Extract the (x, y) coordinate from the center of the cell holding the provided text.  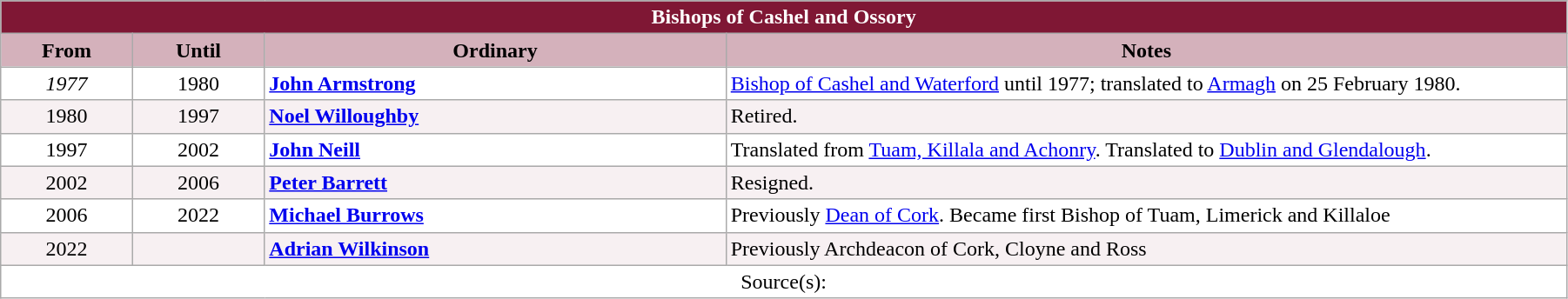
Previously Archdeacon of Cork, Cloyne and Ross (1146, 249)
Bishop of Cashel and Waterford until 1977; translated to Armagh on 25 February 1980. (1146, 83)
Retired. (1146, 116)
Bishops of Cashel and Ossory (784, 17)
1977 (67, 83)
Until (198, 50)
Notes (1146, 50)
Resigned. (1146, 183)
John Neill (495, 149)
Previously Dean of Cork. Became first Bishop of Tuam, Limerick and Killaloe (1146, 216)
Peter Barrett (495, 183)
Translated from Tuam, Killala and Achonry. Translated to Dublin and Glendalough. (1146, 149)
Adrian Wilkinson (495, 249)
Noel Willoughby (495, 116)
Source(s): (784, 282)
Michael Burrows (495, 216)
Ordinary (495, 50)
John Armstrong (495, 83)
From (67, 50)
